Find where the given text appears and provide that cell's center as [X, Y] coordinate. 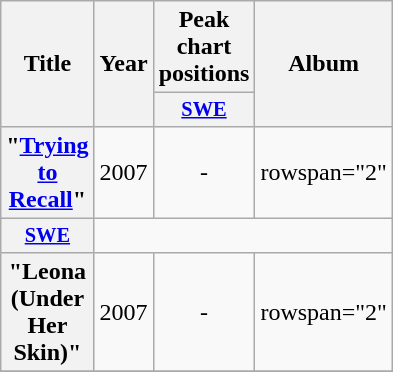
Album [324, 64]
Year [124, 64]
"Leona (Under Her Skin)" [48, 312]
Peak chart positions [204, 47]
"Trying to Recall" [48, 172]
Title [48, 64]
